Output the (x, y) coordinate of the center of the cell containing the given text.  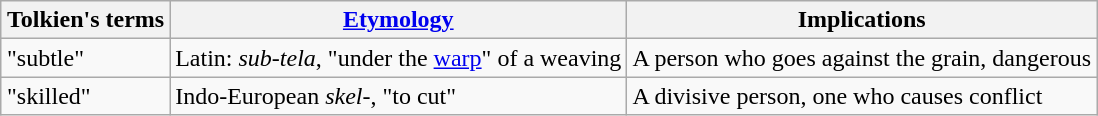
Tolkien's terms (85, 20)
Etymology (398, 20)
Implications (862, 20)
A person who goes against the grain, dangerous (862, 58)
Indo-European skel-, "to cut" (398, 96)
A divisive person, one who causes conflict (862, 96)
"skilled" (85, 96)
Latin: sub-tela, "under the warp" of a weaving (398, 58)
"subtle" (85, 58)
